Find where the given text appears and provide that cell's center as [X, Y] coordinate. 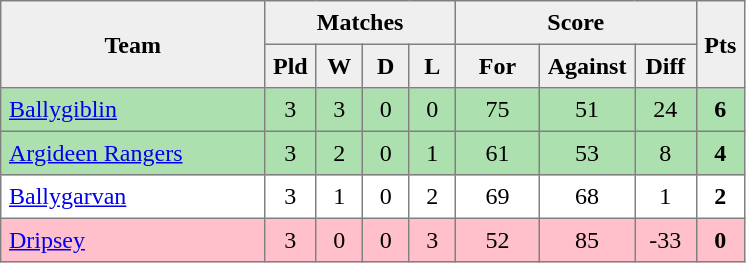
61 [497, 153]
75 [497, 110]
4 [720, 153]
L [432, 66]
Against [586, 66]
Dripsey [133, 240]
For [497, 66]
53 [586, 153]
Pld [290, 66]
52 [497, 240]
51 [586, 110]
W [339, 66]
Ballygarvan [133, 197]
Team [133, 44]
Argideen Rangers [133, 153]
Pts [720, 44]
Diff [666, 66]
24 [666, 110]
69 [497, 197]
68 [586, 197]
6 [720, 110]
D [385, 66]
Ballygiblin [133, 110]
85 [586, 240]
Matches [360, 23]
Score [576, 23]
-33 [666, 240]
8 [666, 153]
